Capture the cell that displays the provided text and extract its [X, Y] central coordinate. 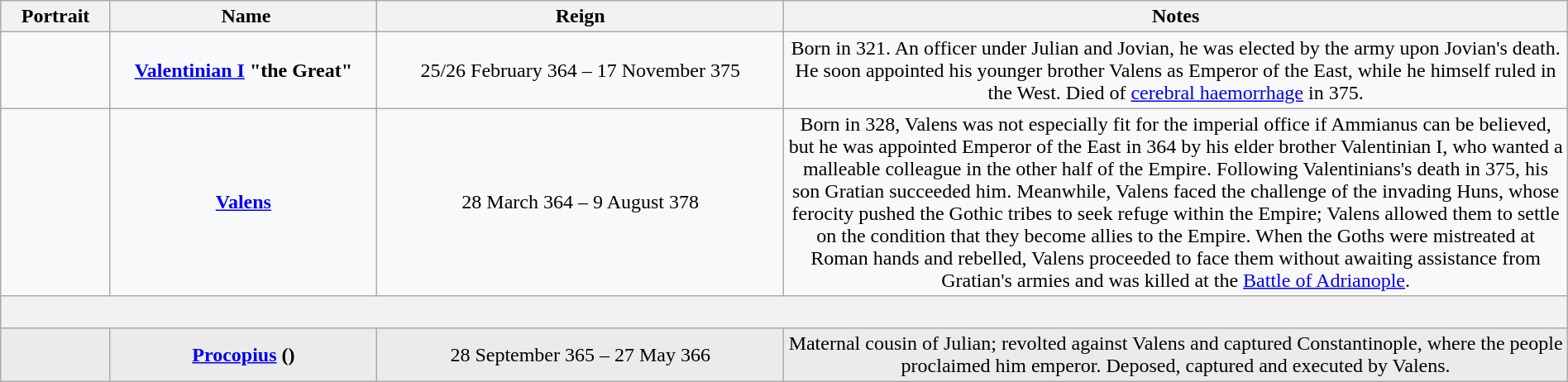
Portrait [56, 17]
Name [243, 17]
Reign [581, 17]
28 March 364 – 9 August 378 [581, 202]
25/26 February 364 – 17 November 375 [581, 70]
Valentinian I "the Great" [243, 70]
Notes [1176, 17]
28 September 365 – 27 May 366 [581, 354]
Procopius () [243, 354]
Valens [243, 202]
